From the cell containing the given text, extract its center point as (x, y) coordinate. 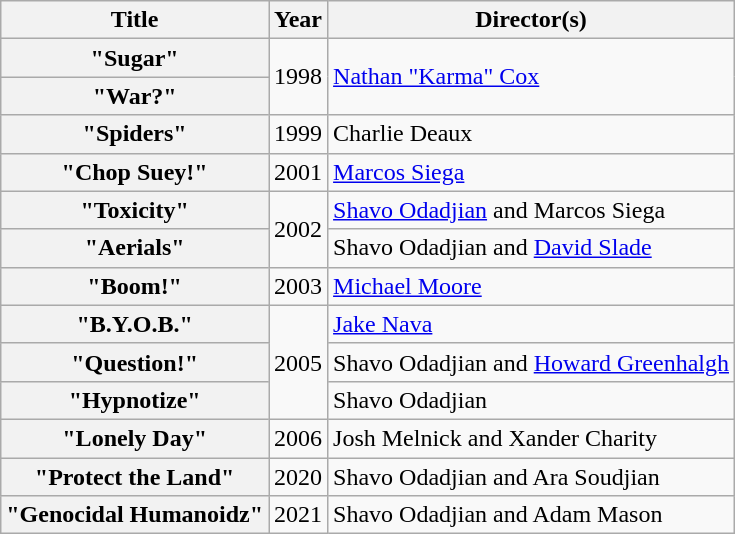
"Hypnotize" (135, 400)
"Genocidal Humanoidz" (135, 515)
2021 (298, 515)
2003 (298, 286)
Shavo Odadjian and Howard Greenhalgh (532, 362)
Jake Nava (532, 324)
Year (298, 20)
2020 (298, 477)
Director(s) (532, 20)
1999 (298, 134)
2001 (298, 172)
Shavo Odadjian and Marcos Siega (532, 210)
Shavo Odadjian and David Slade (532, 248)
2005 (298, 362)
"Sugar" (135, 58)
Title (135, 20)
"B.Y.O.B." (135, 324)
"Protect the Land" (135, 477)
1998 (298, 77)
"Lonely Day" (135, 438)
"Question!" (135, 362)
"Aerials" (135, 248)
Marcos Siega (532, 172)
Charlie Deaux (532, 134)
"War?" (135, 96)
Michael Moore (532, 286)
Nathan "Karma" Cox (532, 77)
"Spiders" (135, 134)
"Chop Suey!" (135, 172)
Shavo Odadjian and Ara Soudjian (532, 477)
Shavo Odadjian and Adam Mason (532, 515)
2002 (298, 229)
Shavo Odadjian (532, 400)
2006 (298, 438)
"Boom!" (135, 286)
Josh Melnick and Xander Charity (532, 438)
"Toxicity" (135, 210)
